For the text-containing cell, return its midpoint in [X, Y] coordinate format. 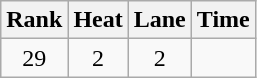
Time [223, 20]
Rank [34, 20]
29 [34, 58]
Lane [160, 20]
Heat [98, 20]
